Identify which cell holds the provided text, then report its [x, y] central coordinate. 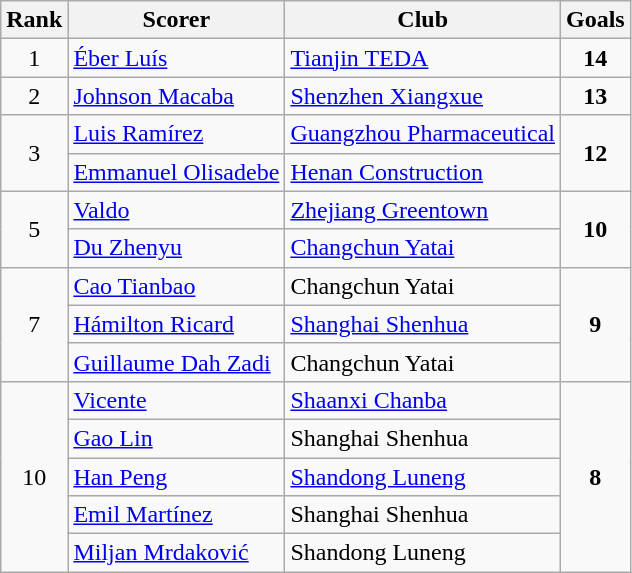
Johnson Macaba [176, 96]
Guangzhou Pharmaceutical [423, 134]
Shaanxi Chanba [423, 400]
2 [34, 96]
Du Zhenyu [176, 248]
Gao Lin [176, 438]
7 [34, 324]
8 [595, 476]
Emil Martínez [176, 515]
Shenzhen Xiangxue [423, 96]
Hámilton Ricard [176, 324]
Valdo [176, 210]
9 [595, 324]
Henan Construction [423, 172]
Rank [34, 20]
Tianjin TEDA [423, 58]
13 [595, 96]
Han Peng [176, 477]
Miljan Mrdaković [176, 553]
Emmanuel Olisadebe [176, 172]
Luis Ramírez [176, 134]
Goals [595, 20]
Zhejiang Greentown [423, 210]
14 [595, 58]
Cao Tianbao [176, 286]
5 [34, 229]
3 [34, 153]
Club [423, 20]
12 [595, 153]
Scorer [176, 20]
Éber Luís [176, 58]
Guillaume Dah Zadi [176, 362]
1 [34, 58]
Vicente [176, 400]
